Output the [X, Y] coordinate of the center of the cell containing the given text.  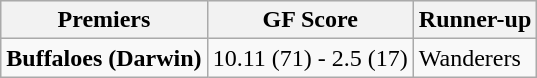
Premiers [104, 20]
10.11 (71) - 2.5 (17) [310, 58]
Runner-up [475, 20]
Buffaloes (Darwin) [104, 58]
Wanderers [475, 58]
GF Score [310, 20]
